Identify which cell holds the provided text, then report its [x, y] central coordinate. 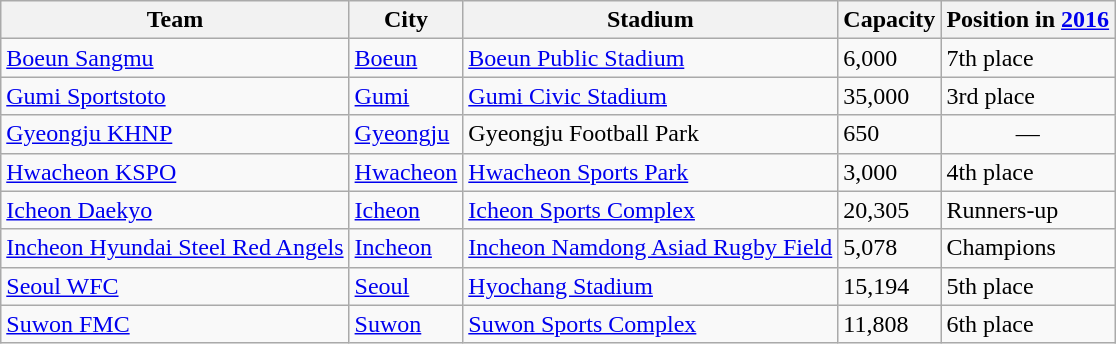
3,000 [890, 172]
3rd place [1028, 96]
Gyeongju KHNP [175, 134]
Position in 2016 [1028, 20]
City [406, 20]
Icheon Daekyo [175, 210]
Incheon [406, 248]
Stadium [650, 20]
650 [890, 134]
5,078 [890, 248]
Boeun [406, 58]
15,194 [890, 286]
Champions [1028, 248]
6,000 [890, 58]
Suwon [406, 324]
Gumi Sportstoto [175, 96]
Suwon Sports Complex [650, 324]
Suwon FMC [175, 324]
Capacity [890, 20]
Boeun Public Stadium [650, 58]
Hwacheon [406, 172]
Hyochang Stadium [650, 286]
5th place [1028, 286]
Boeun Sangmu [175, 58]
Icheon [406, 210]
Seoul WFC [175, 286]
Gyeongju [406, 134]
Hwacheon KSPO [175, 172]
20,305 [890, 210]
Gyeongju Football Park [650, 134]
4th place [1028, 172]
11,808 [890, 324]
Seoul [406, 286]
35,000 [890, 96]
Team [175, 20]
Gumi [406, 96]
Gumi Civic Stadium [650, 96]
Hwacheon Sports Park [650, 172]
6th place [1028, 324]
7th place [1028, 58]
Incheon Namdong Asiad Rugby Field [650, 248]
Runners-up [1028, 210]
Incheon Hyundai Steel Red Angels [175, 248]
Icheon Sports Complex [650, 210]
— [1028, 134]
